Extract the [X, Y] coordinate from the center of the cell holding the provided text.  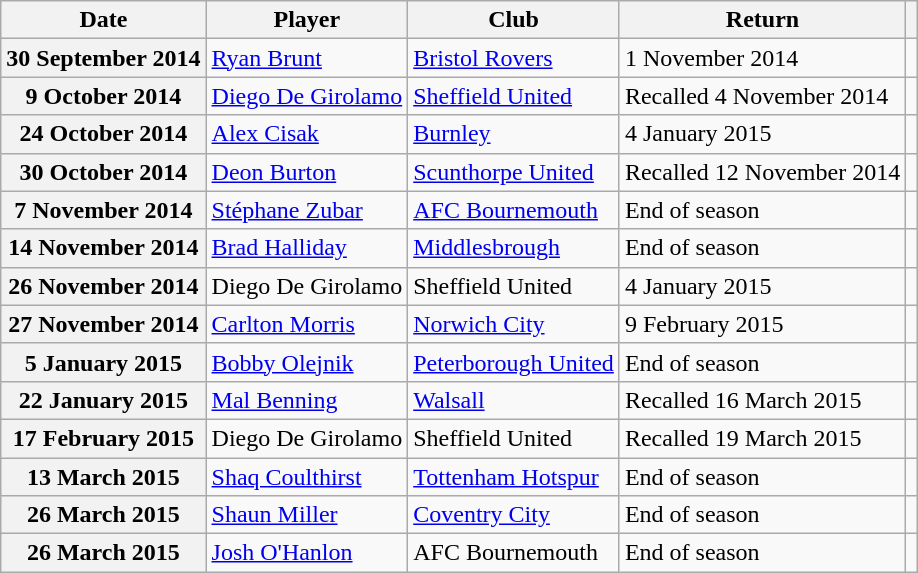
Date [104, 20]
Shaq Coulthirst [307, 477]
30 September 2014 [104, 58]
22 January 2015 [104, 400]
Brad Halliday [307, 248]
Mal Benning [307, 400]
Alex Cisak [307, 134]
Recalled 16 March 2015 [762, 400]
Norwich City [514, 324]
Burnley [514, 134]
1 November 2014 [762, 58]
Deon Burton [307, 172]
7 November 2014 [104, 210]
Carlton Morris [307, 324]
Josh O'Hanlon [307, 553]
30 October 2014 [104, 172]
Bobby Olejnik [307, 362]
Stéphane Zubar [307, 210]
Recalled 4 November 2014 [762, 96]
26 November 2014 [104, 286]
9 February 2015 [762, 324]
Coventry City [514, 515]
Return [762, 20]
17 February 2015 [104, 438]
Ryan Brunt [307, 58]
Player [307, 20]
Bristol Rovers [514, 58]
Walsall [514, 400]
Club [514, 20]
Tottenham Hotspur [514, 477]
24 October 2014 [104, 134]
Recalled 19 March 2015 [762, 438]
13 March 2015 [104, 477]
14 November 2014 [104, 248]
27 November 2014 [104, 324]
Recalled 12 November 2014 [762, 172]
Middlesbrough [514, 248]
5 January 2015 [104, 362]
Peterborough United [514, 362]
9 October 2014 [104, 96]
Scunthorpe United [514, 172]
Shaun Miller [307, 515]
